Provide the (X, Y) coordinate of the cell's center where the given text is located.  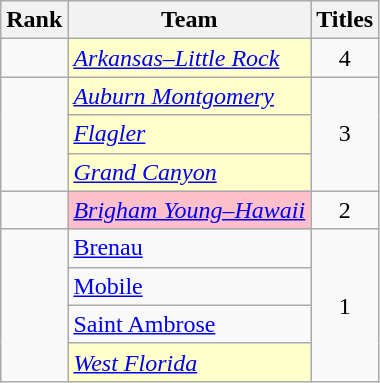
Brenau (190, 248)
Team (190, 20)
2 (345, 210)
West Florida (190, 362)
3 (345, 134)
Mobile (190, 286)
Saint Ambrose (190, 324)
Arkansas–Little Rock (190, 58)
Grand Canyon (190, 172)
Brigham Young–Hawaii (190, 210)
4 (345, 58)
1 (345, 305)
Flagler (190, 134)
Auburn Montgomery (190, 96)
Rank (34, 20)
Titles (345, 20)
